Provide the (x, y) coordinate of the cell's center where the given text is located.  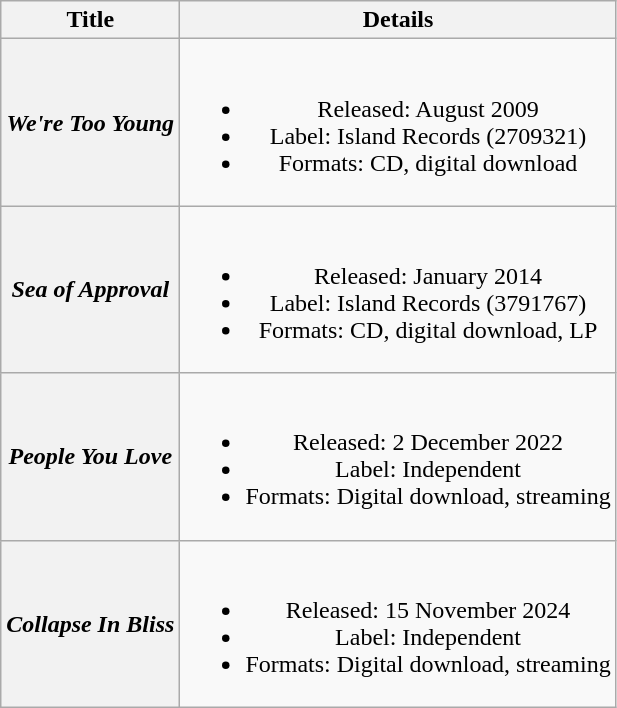
Collapse In Bliss (90, 624)
Released: January 2014Label: Island Records (3791767)Formats: CD, digital download, LP (398, 290)
Released: 15 November 2024Label: IndependentFormats: Digital download, streaming (398, 624)
Released: August 2009Label: Island Records (2709321)Formats: CD, digital download (398, 122)
Title (90, 20)
People You Love (90, 456)
Sea of Approval (90, 290)
Released: 2 December 2022Label: IndependentFormats: Digital download, streaming (398, 456)
Details (398, 20)
We're Too Young (90, 122)
